For the text-containing cell, return its midpoint in [x, y] coordinate format. 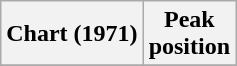
Peakposition [189, 34]
Chart (1971) [72, 34]
